Return the [x, y] coordinate for the center point of the cell that contains the specified text.  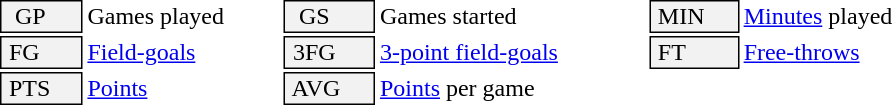
FT [694, 52]
Games started [512, 16]
FG [42, 52]
PTS [42, 88]
Games played [184, 16]
GP [42, 16]
AVG [330, 88]
Points per game [512, 88]
MIN [694, 16]
3-point field-goals [512, 52]
3FG [330, 52]
Field-goals [184, 52]
Points [184, 88]
GS [330, 16]
